Output the (X, Y) coordinate of the center of the cell containing the given text.  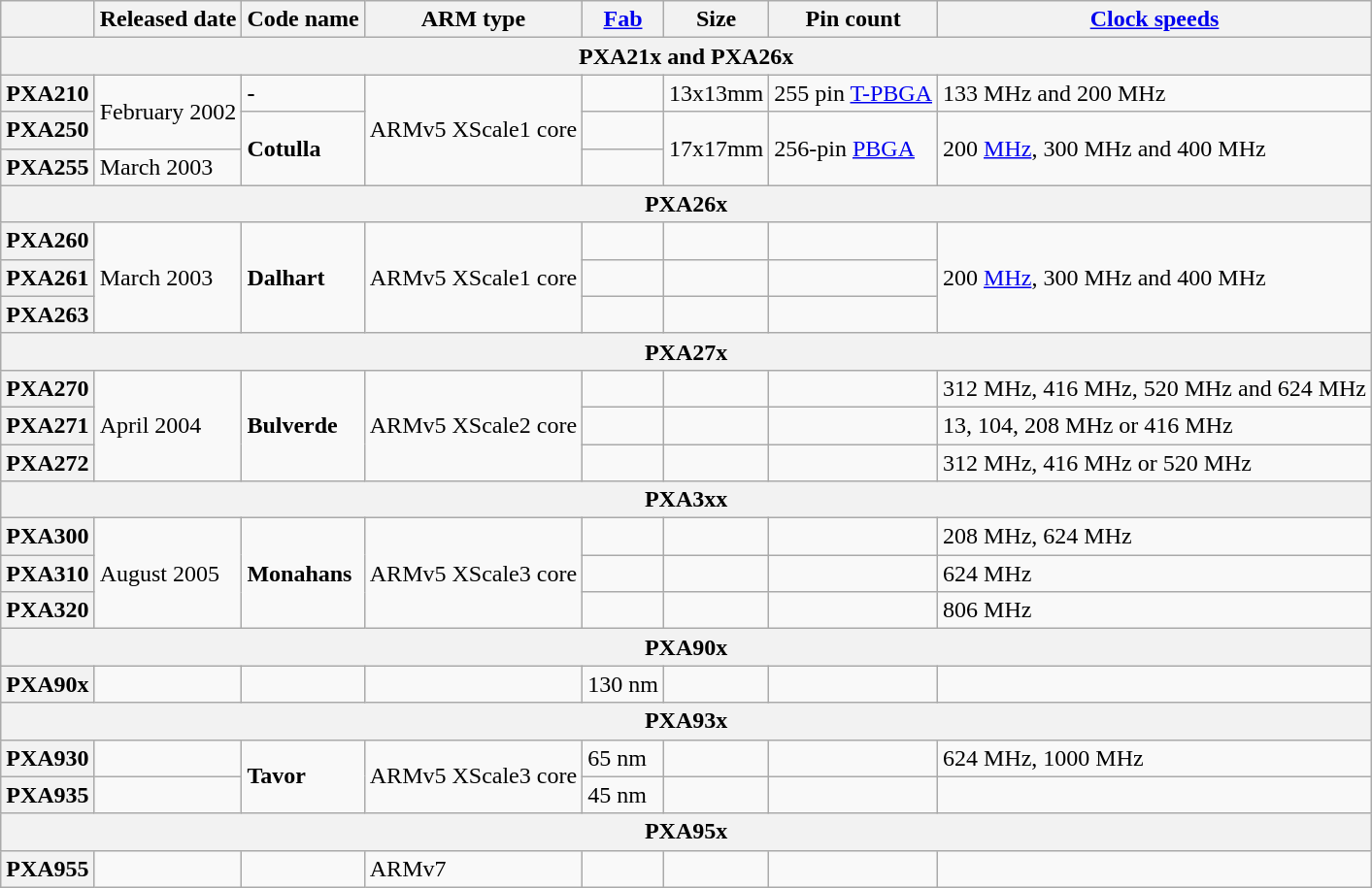
Dalhart (303, 278)
65 nm (623, 758)
17x17mm (716, 148)
ARM type (473, 19)
624 MHz (1155, 574)
Pin count (853, 19)
PXA255 (48, 167)
Released date (168, 19)
45 nm (623, 795)
13x13mm (716, 93)
312 MHz, 416 MHz or 520 MHz (1155, 463)
PXA300 (48, 537)
April 2004 (168, 425)
Bulverde (303, 425)
255 pin T-PBGA (853, 93)
- (303, 93)
Fab (623, 19)
PXA310 (48, 574)
208 MHz, 624 MHz (1155, 537)
130 nm (623, 684)
ARMv5 XScale2 core (473, 425)
Size (716, 19)
PXA95x (686, 832)
256-pin PBGA (853, 148)
PXA320 (48, 610)
312 MHz, 416 MHz, 520 MHz and 624 MHz (1155, 388)
806 MHz (1155, 610)
13, 104, 208 MHz or 416 MHz (1155, 425)
PXA3xx (686, 500)
133 MHz and 200 MHz (1155, 93)
PXA272 (48, 463)
PXA935 (48, 795)
PXA263 (48, 314)
PXA955 (48, 869)
PXA21x and PXA26x (686, 56)
PXA27x (686, 351)
PXA261 (48, 278)
Code name (303, 19)
Clock speeds (1155, 19)
PXA93x (686, 721)
Cotulla (303, 148)
624 MHz, 1000 MHz (1155, 758)
ARMv7 (473, 869)
PXA210 (48, 93)
PXA271 (48, 425)
August 2005 (168, 574)
PXA26x (686, 204)
PXA930 (48, 758)
February 2002 (168, 112)
PXA250 (48, 130)
Tavor (303, 776)
Monahans (303, 574)
PXA270 (48, 388)
PXA260 (48, 241)
